Provide the [X, Y] coordinate of the cell's center where the given text is located.  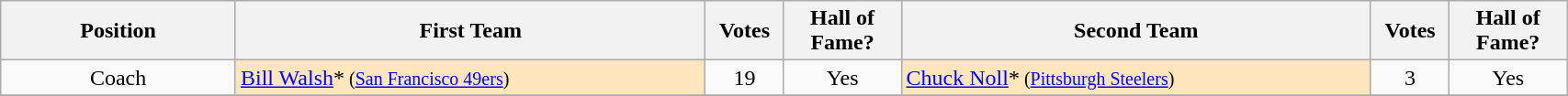
3 [1409, 78]
Second Team [1135, 31]
Position [118, 31]
Bill Walsh* (San Francisco 49ers) [470, 78]
First Team [470, 31]
Chuck Noll* (Pittsburgh Steelers) [1135, 78]
Coach [118, 78]
19 [744, 78]
